Capture the cell that displays the provided text and extract its (x, y) central coordinate. 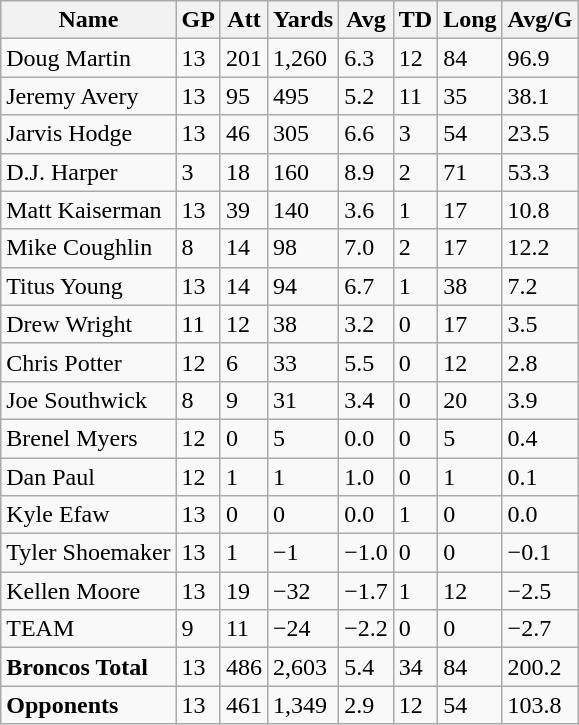
−2.5 (540, 591)
2,603 (304, 667)
GP (198, 20)
TEAM (88, 629)
7.0 (366, 248)
2.9 (366, 705)
20 (470, 400)
39 (244, 210)
0.4 (540, 438)
5.5 (366, 362)
−0.1 (540, 553)
3.4 (366, 400)
200.2 (540, 667)
3.2 (366, 324)
Chris Potter (88, 362)
−2.7 (540, 629)
95 (244, 96)
Broncos Total (88, 667)
−1 (304, 553)
Avg/G (540, 20)
33 (304, 362)
7.2 (540, 286)
201 (244, 58)
38.1 (540, 96)
Kyle Efaw (88, 515)
140 (304, 210)
53.3 (540, 172)
−24 (304, 629)
D.J. Harper (88, 172)
1.0 (366, 477)
10.8 (540, 210)
−2.2 (366, 629)
Joe Southwick (88, 400)
Jarvis Hodge (88, 134)
Yards (304, 20)
Mike Coughlin (88, 248)
5.4 (366, 667)
495 (304, 96)
23.5 (540, 134)
1,260 (304, 58)
1,349 (304, 705)
Matt Kaiserman (88, 210)
Dan Paul (88, 477)
12.2 (540, 248)
31 (304, 400)
46 (244, 134)
Drew Wright (88, 324)
6.7 (366, 286)
−1.0 (366, 553)
98 (304, 248)
486 (244, 667)
TD (415, 20)
−32 (304, 591)
Jeremy Avery (88, 96)
160 (304, 172)
305 (304, 134)
6 (244, 362)
3.6 (366, 210)
96.9 (540, 58)
Doug Martin (88, 58)
0.1 (540, 477)
3.9 (540, 400)
35 (470, 96)
−1.7 (366, 591)
Tyler Shoemaker (88, 553)
94 (304, 286)
18 (244, 172)
6.6 (366, 134)
71 (470, 172)
8.9 (366, 172)
19 (244, 591)
5.2 (366, 96)
Brenel Myers (88, 438)
6.3 (366, 58)
461 (244, 705)
Avg (366, 20)
Opponents (88, 705)
2.8 (540, 362)
Att (244, 20)
103.8 (540, 705)
Titus Young (88, 286)
34 (415, 667)
Long (470, 20)
Kellen Moore (88, 591)
3.5 (540, 324)
Name (88, 20)
